Output the [X, Y] coordinate of the center of the cell containing the given text.  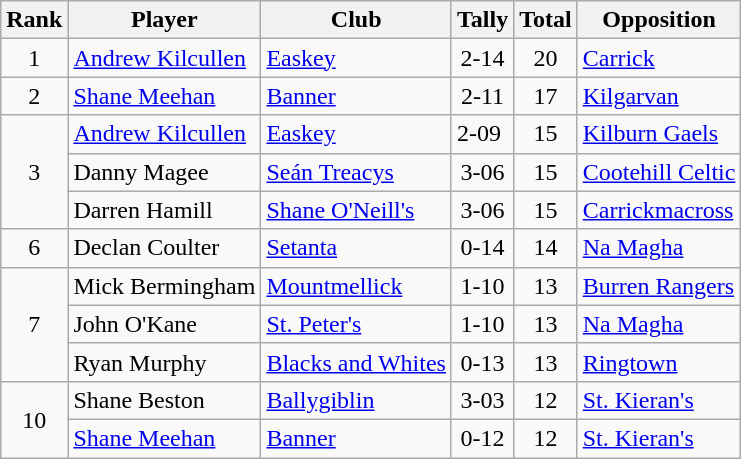
Cootehill Celtic [659, 172]
Rank [34, 20]
2 [34, 96]
Tally [482, 20]
Club [356, 20]
Shane Beston [164, 400]
2-09 [482, 134]
2-14 [482, 58]
Carrickmacross [659, 210]
Total [546, 20]
0-12 [482, 438]
6 [34, 248]
Opposition [659, 20]
Player [164, 20]
0-14 [482, 248]
10 [34, 419]
Kilburn Gaels [659, 134]
Ryan Murphy [164, 362]
Burren Rangers [659, 286]
1 [34, 58]
Mick Bermingham [164, 286]
20 [546, 58]
3 [34, 172]
7 [34, 324]
Declan Coulter [164, 248]
3-03 [482, 400]
Danny Magee [164, 172]
Mountmellick [356, 286]
17 [546, 96]
Ringtown [659, 362]
Blacks and Whites [356, 362]
Darren Hamill [164, 210]
2-11 [482, 96]
Seán Treacys [356, 172]
Shane O'Neill's [356, 210]
0-13 [482, 362]
14 [546, 248]
Setanta [356, 248]
Carrick [659, 58]
John O'Kane [164, 324]
Kilgarvan [659, 96]
Ballygiblin [356, 400]
St. Peter's [356, 324]
